Detect which cell encompasses the target text, then output its [x, y] center coordinate. 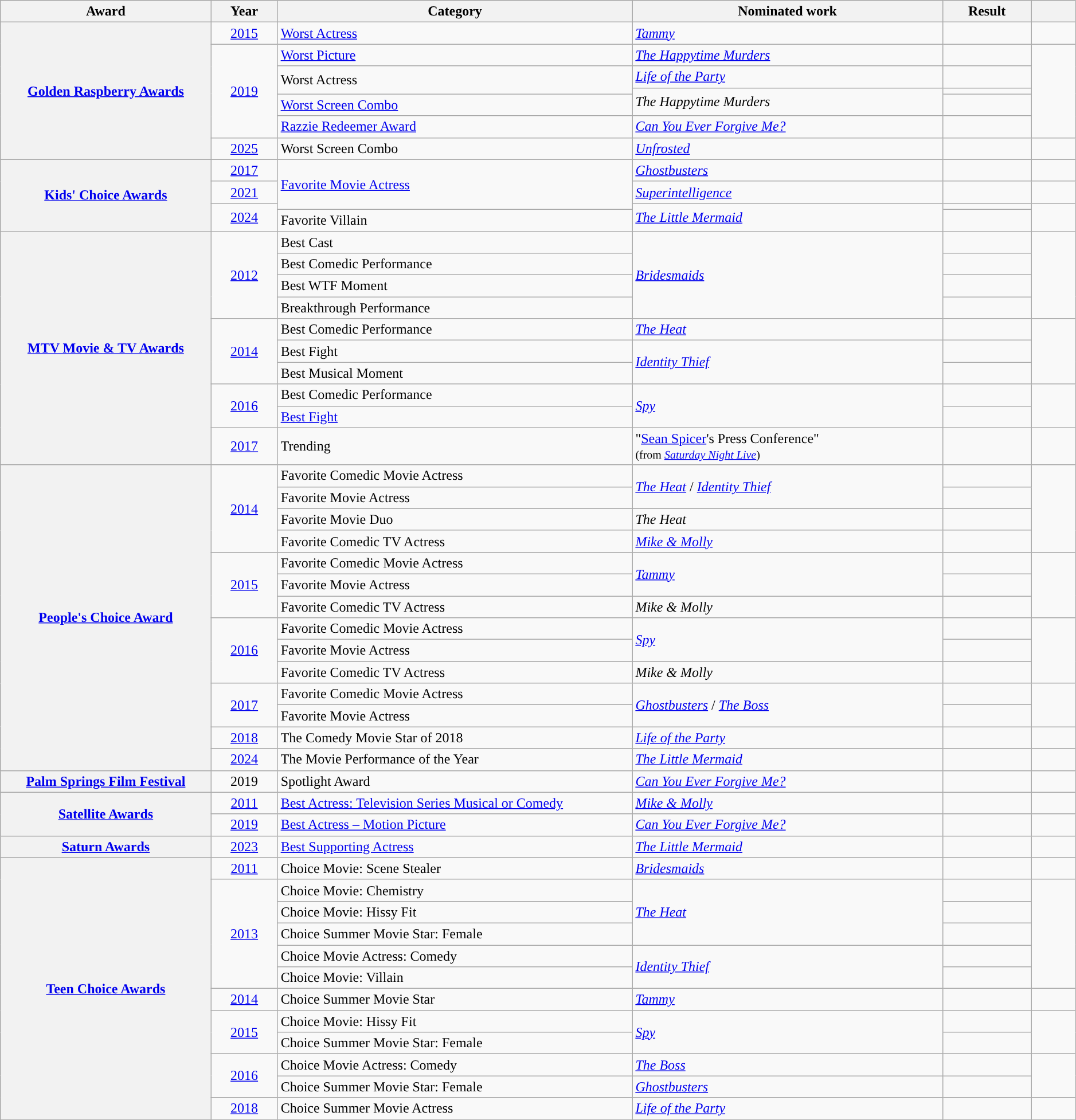
Satellite Awards [105, 814]
Favorite Villain [455, 220]
Ghostbusters / The Boss [788, 705]
Best Cast [455, 242]
Choice Summer Movie Star [455, 1000]
2023 [244, 847]
Razzie Redeemer Award [455, 127]
Superintelligence [788, 192]
Best Musical Moment [455, 373]
Choice Movie: Chemistry [455, 890]
Favorite Movie Duo [455, 519]
Teen Choice Awards [105, 988]
"Sean Spicer's Press Conference" (from Saturday Night Live) [788, 446]
2025 [244, 148]
Golden Raspberry Awards [105, 91]
Kids' Choice Awards [105, 195]
2012 [244, 275]
Worst Picture [455, 55]
Choice Movie: Villain [455, 978]
Best Actress – Motion Picture [455, 825]
2021 [244, 192]
The Movie Performance of the Year [455, 759]
Category [455, 11]
Best WTF Moment [455, 286]
MTV Movie & TV Awards [105, 348]
2013 [244, 934]
Result [987, 11]
People's Choice Award [105, 618]
Trending [455, 446]
Palm Springs Film Festival [105, 781]
Nominated work [788, 11]
Choice Summer Movie Actress [455, 1109]
The Boss [788, 1065]
The Heat / Identity Thief [788, 487]
The Comedy Movie Star of 2018 [455, 738]
Unfrosted [788, 148]
Best Actress: Television Series Musical or Comedy [455, 803]
Spotlight Award [455, 781]
Breakthrough Performance [455, 308]
Award [105, 11]
Year [244, 11]
Choice Movie: Scene Stealer [455, 868]
Saturn Awards [105, 847]
Best Supporting Actress [455, 847]
